Find where the given text appears and provide that cell's center as (X, Y) coordinate. 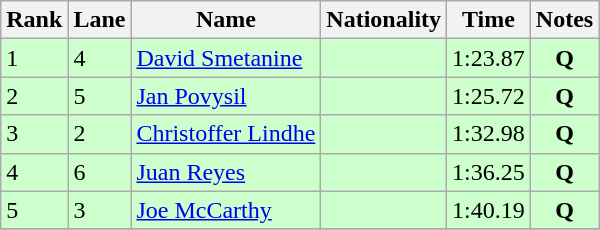
Name (226, 20)
David Smetanine (226, 58)
Nationality (384, 20)
1 (34, 58)
6 (100, 172)
Time (489, 20)
Jan Povysil (226, 96)
1:25.72 (489, 96)
Lane (100, 20)
Rank (34, 20)
1:40.19 (489, 210)
1:32.98 (489, 134)
Christoffer Lindhe (226, 134)
Joe McCarthy (226, 210)
1:36.25 (489, 172)
Juan Reyes (226, 172)
Notes (564, 20)
1:23.87 (489, 58)
